Pinpoint the cell where the given text exists, returning its [x, y] midpoint coordinate. 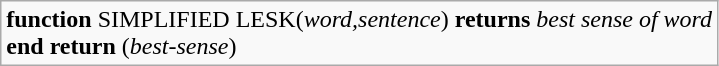
function SIMPLIFIED LESK(word,sentence) returns best sense of word end return (best-sense) [360, 34]
